Provide the [X, Y] coordinate of the cell's center where the given text is located.  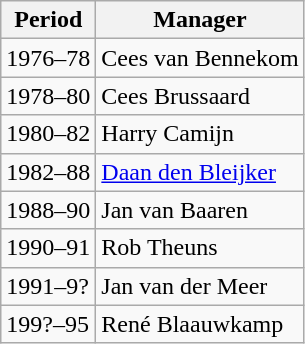
Rob Theuns [200, 248]
Manager [200, 20]
1976–78 [48, 58]
199?–95 [48, 324]
1982–88 [48, 172]
Period [48, 20]
1991–9? [48, 286]
1990–91 [48, 248]
Daan den Bleijker [200, 172]
Cees Brussaard [200, 96]
Cees van Bennekom [200, 58]
1978–80 [48, 96]
1988–90 [48, 210]
Jan van Baaren [200, 210]
Jan van der Meer [200, 286]
Harry Camijn [200, 134]
1980–82 [48, 134]
René Blaauwkamp [200, 324]
